Output the [X, Y] coordinate of the center of the cell containing the given text.  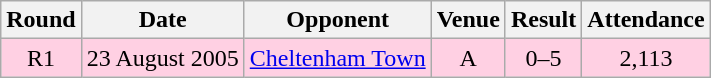
Date [162, 20]
Venue [468, 20]
23 August 2005 [162, 58]
Round [41, 20]
Attendance [646, 20]
Opponent [338, 20]
0–5 [543, 58]
Cheltenham Town [338, 58]
2,113 [646, 58]
R1 [41, 58]
A [468, 58]
Result [543, 20]
